Capture the cell that displays the provided text and extract its [x, y] central coordinate. 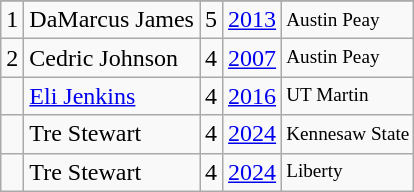
5 [212, 20]
Kennesaw State [348, 134]
1 [12, 20]
Liberty [348, 172]
Cedric Johnson [112, 58]
UT Martin [348, 96]
DaMarcus James [112, 20]
2 [12, 58]
2016 [252, 96]
2007 [252, 58]
2013 [252, 20]
Eli Jenkins [112, 96]
